Return the (x, y) coordinate for the center point of the cell that contains the specified text.  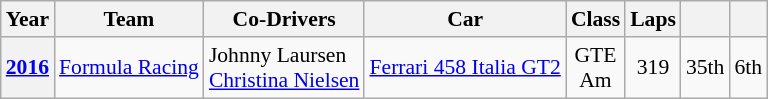
6th (748, 68)
Car (464, 19)
35th (706, 68)
Class (596, 19)
Co-Drivers (284, 19)
GTEAm (596, 68)
2016 (28, 68)
Year (28, 19)
Formula Racing (129, 68)
Ferrari 458 Italia GT2 (464, 68)
319 (653, 68)
Laps (653, 19)
Johnny Laursen Christina Nielsen (284, 68)
Team (129, 19)
